Detect which cell encompasses the target text, then output its (x, y) center coordinate. 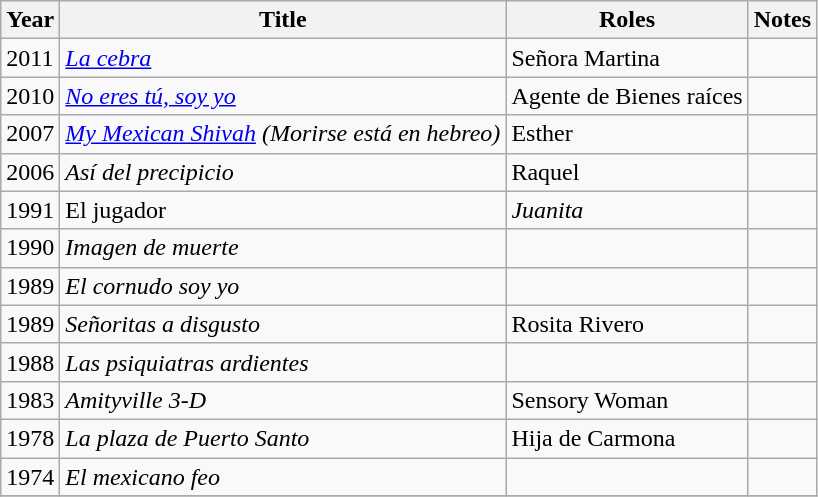
Hija de Carmona (627, 438)
Así del precipicio (283, 172)
Juanita (627, 210)
Amityville 3-D (283, 400)
1983 (30, 400)
2006 (30, 172)
Señoritas a disgusto (283, 324)
2007 (30, 134)
Sensory Woman (627, 400)
Imagen de muerte (283, 248)
1978 (30, 438)
Year (30, 20)
My Mexican Shivah (Morirse está en hebreo) (283, 134)
1988 (30, 362)
Rosita Rivero (627, 324)
1990 (30, 248)
Roles (627, 20)
2011 (30, 58)
Raquel (627, 172)
Las psiquiatras ardientes (283, 362)
No eres tú, soy yo (283, 96)
La plaza de Puerto Santo (283, 438)
El cornudo soy yo (283, 286)
1974 (30, 477)
La cebra (283, 58)
Title (283, 20)
1991 (30, 210)
Señora Martina (627, 58)
El mexicano feo (283, 477)
Esther (627, 134)
2010 (30, 96)
Notes (782, 20)
Agente de Bienes raíces (627, 96)
El jugador (283, 210)
